Output the [x, y] coordinate of the center of the cell containing the given text.  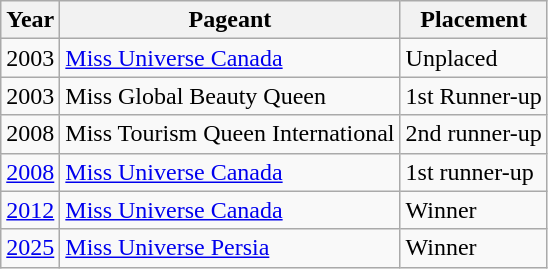
2nd runner-up [474, 134]
Unplaced [474, 58]
Miss Tourism Queen International [230, 134]
Year [30, 20]
1st runner-up [474, 172]
2025 [30, 248]
Pageant [230, 20]
1st Runner-up [474, 96]
Miss Global Beauty Queen [230, 96]
Miss Universe Persia [230, 248]
Placement [474, 20]
2012 [30, 210]
